Find where the given text appears and provide that cell's center as [X, Y] coordinate. 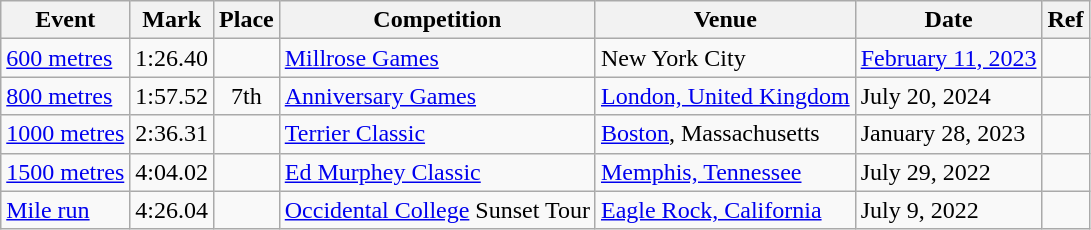
1000 metres [66, 134]
Place [247, 20]
Competition [437, 20]
7th [247, 96]
Eagle Rock, California [725, 210]
4:26.04 [172, 210]
Terrier Classic [437, 134]
July 29, 2022 [948, 172]
Memphis, Tennessee [725, 172]
1500 metres [66, 172]
Venue [725, 20]
Mark [172, 20]
1:57.52 [172, 96]
New York City [725, 58]
London, United Kingdom [725, 96]
Millrose Games [437, 58]
4:04.02 [172, 172]
July 20, 2024 [948, 96]
Ref [1066, 20]
600 metres [66, 58]
Event [66, 20]
1:26.40 [172, 58]
Date [948, 20]
2:36.31 [172, 134]
800 metres [66, 96]
Mile run [66, 210]
Anniversary Games [437, 96]
February 11, 2023 [948, 58]
January 28, 2023 [948, 134]
Occidental College Sunset Tour [437, 210]
Boston, Massachusetts [725, 134]
Ed Murphey Classic [437, 172]
July 9, 2022 [948, 210]
